Provide the [x, y] coordinate of the cell's center where the given text is located.  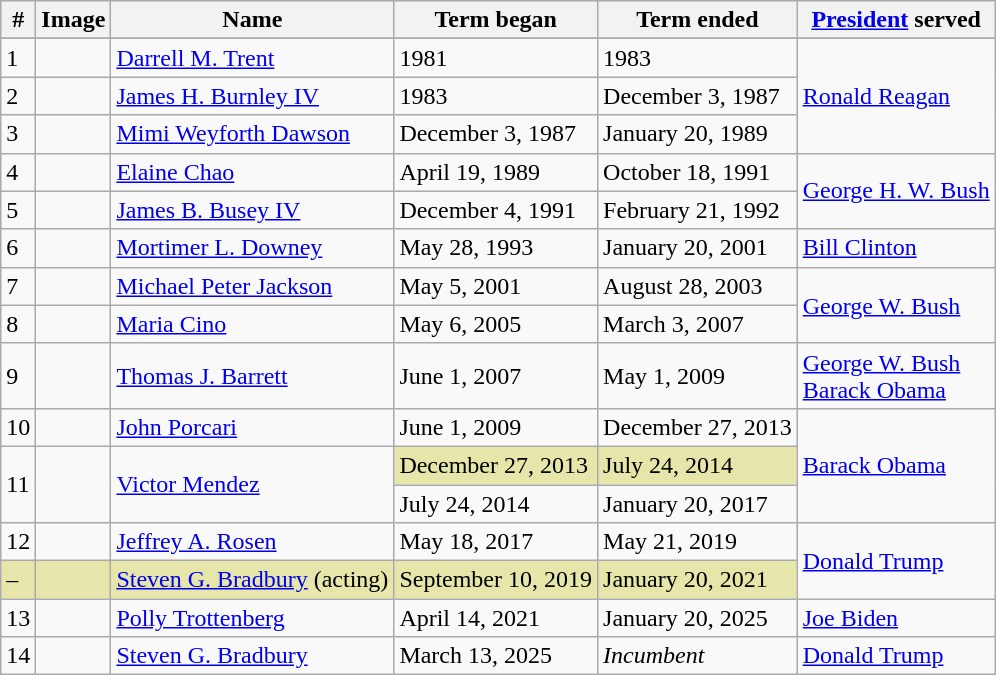
Name [252, 20]
7 [18, 286]
June 1, 2007 [496, 376]
8 [18, 324]
September 10, 2019 [496, 580]
January 20, 2025 [698, 618]
George W. Bush [896, 305]
6 [18, 248]
January 20, 2001 [698, 248]
October 18, 1991 [698, 172]
Term began [496, 20]
April 19, 1989 [496, 172]
11 [18, 484]
5 [18, 210]
Maria Cino [252, 324]
Mortimer L. Downey [252, 248]
Steven G. Bradbury (acting) [252, 580]
James B. Busey IV [252, 210]
January 20, 1989 [698, 134]
12 [18, 542]
1 [18, 58]
May 1, 2009 [698, 376]
January 20, 2021 [698, 580]
Barack Obama [896, 465]
May 5, 2001 [496, 286]
– [18, 580]
James H. Burnley IV [252, 96]
2 [18, 96]
President served [896, 20]
10 [18, 427]
April 14, 2021 [496, 618]
Steven G. Bradbury [252, 656]
January 20, 2017 [698, 503]
March 13, 2025 [496, 656]
1981 [496, 58]
February 21, 1992 [698, 210]
May 21, 2019 [698, 542]
Elaine Chao [252, 172]
Incumbent [698, 656]
Thomas J. Barrett [252, 376]
George H. W. Bush [896, 191]
3 [18, 134]
# [18, 20]
Bill Clinton [896, 248]
13 [18, 618]
May 18, 2017 [496, 542]
March 3, 2007 [698, 324]
Jeffrey A. Rosen [252, 542]
May 28, 1993 [496, 248]
Joe Biden [896, 618]
Polly Trottenberg [252, 618]
Image [74, 20]
May 6, 2005 [496, 324]
Ronald Reagan [896, 96]
Victor Mendez [252, 484]
Michael Peter Jackson [252, 286]
August 28, 2003 [698, 286]
George W. BushBarack Obama [896, 376]
June 1, 2009 [496, 427]
14 [18, 656]
Darrell M. Trent [252, 58]
9 [18, 376]
4 [18, 172]
Mimi Weyforth Dawson [252, 134]
Term ended [698, 20]
John Porcari [252, 427]
December 4, 1991 [496, 210]
